Scan for the cell matching the given text and deliver its [x, y] coordinate at center. 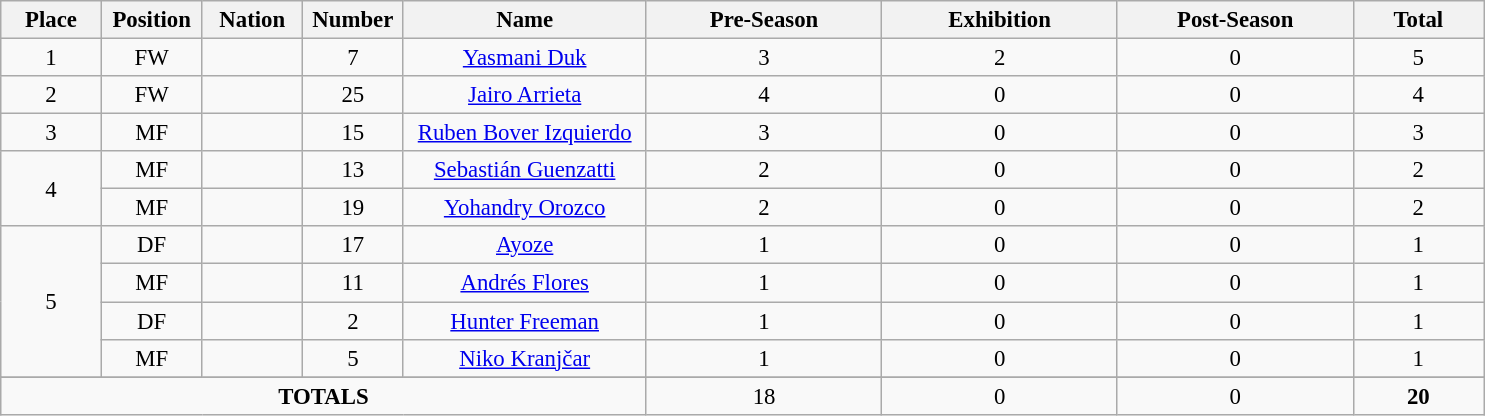
Andrés Flores [524, 283]
25 [354, 95]
Niko Kranjčar [524, 358]
Pre-Season [764, 20]
Total [1418, 20]
Sebastián Guenzatti [524, 170]
15 [354, 133]
Place [52, 20]
7 [354, 58]
Yasmani Duk [524, 58]
Nation [252, 20]
Hunter Freeman [524, 321]
13 [354, 170]
18 [764, 396]
19 [354, 208]
Ruben Bover Izquierdo [524, 133]
20 [1418, 396]
Ayoze [524, 245]
Post-Season [1235, 20]
Position [152, 20]
11 [354, 283]
Name [524, 20]
Exhibition [1000, 20]
Yohandry Orozco [524, 208]
17 [354, 245]
Jairo Arrieta [524, 95]
Number [354, 20]
TOTALS [324, 396]
